Search for the cell housing the specified text and yield its (X, Y) center coordinate. 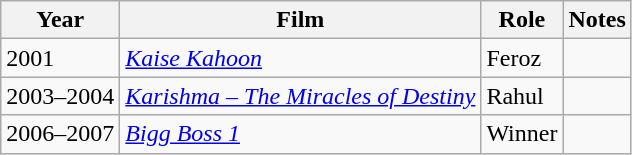
Film (300, 20)
Notes (597, 20)
Feroz (522, 58)
2006–2007 (60, 134)
Bigg Boss 1 (300, 134)
Year (60, 20)
Winner (522, 134)
2001 (60, 58)
Kaise Kahoon (300, 58)
Role (522, 20)
Karishma – The Miracles of Destiny (300, 96)
2003–2004 (60, 96)
Rahul (522, 96)
